Pinpoint the cell where the given text exists, returning its (x, y) midpoint coordinate. 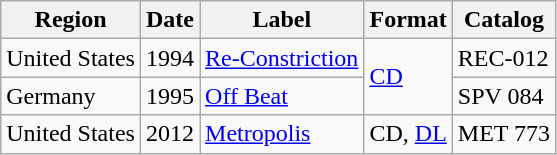
1995 (170, 96)
Off Beat (282, 96)
Re-Constriction (282, 58)
Germany (71, 96)
SPV 084 (504, 96)
Format (408, 20)
CD, DL (408, 134)
2012 (170, 134)
REC-012 (504, 58)
Metropolis (282, 134)
CD (408, 77)
1994 (170, 58)
Region (71, 20)
Label (282, 20)
MET 773 (504, 134)
Date (170, 20)
Catalog (504, 20)
